Scan for the cell matching the given text and deliver its [X, Y] coordinate at center. 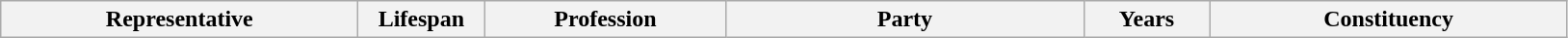
Years [1146, 19]
Representative [179, 19]
Party [905, 19]
Constituency [1389, 19]
Lifespan [422, 19]
Profession [605, 19]
